Find where the given text appears and provide that cell's center as [x, y] coordinate. 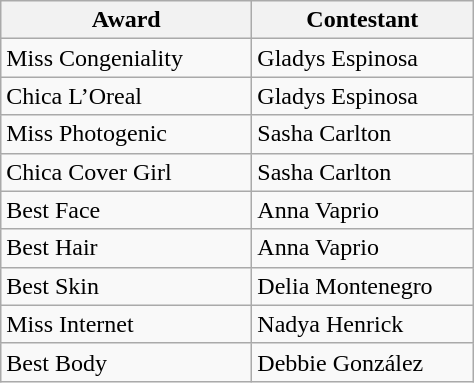
Debbie González [362, 362]
Nadya Henrick [362, 324]
Best Skin [126, 286]
Chica Cover Girl [126, 172]
Miss Internet [126, 324]
Best Body [126, 362]
Best Face [126, 210]
Miss Photogenic [126, 134]
Contestant [362, 20]
Award [126, 20]
Miss Congeniality [126, 58]
Best Hair [126, 248]
Chica L’Oreal [126, 96]
Delia Montenegro [362, 286]
